Provide the (X, Y) coordinate of the cell's center where the given text is located.  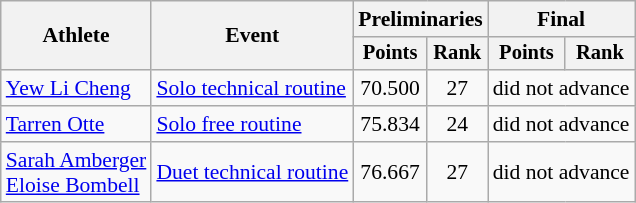
Final (562, 19)
Preliminaries (420, 19)
Duet technical routine (252, 172)
Yew Li Cheng (76, 88)
Event (252, 36)
Solo technical routine (252, 88)
Sarah AmbergerEloise Bombell (76, 172)
70.500 (390, 88)
Tarren Otte (76, 124)
75.834 (390, 124)
Athlete (76, 36)
Solo free routine (252, 124)
24 (458, 124)
76.667 (390, 172)
